Search for the cell housing the specified text and yield its [X, Y] center coordinate. 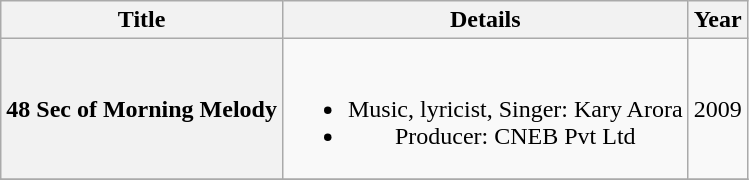
Music, lyricist, Singer: Kary AroraProducer: CNEB Pvt Ltd [485, 109]
Year [718, 20]
Title [142, 20]
48 Sec of Morning Melody [142, 109]
2009 [718, 109]
Details [485, 20]
